Find where the given text appears and provide that cell's center as (x, y) coordinate. 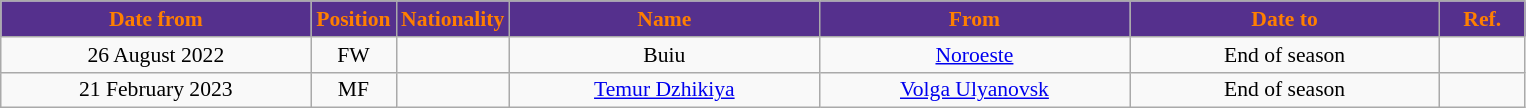
Buiu (664, 55)
26 August 2022 (156, 55)
From (974, 19)
Position (354, 19)
MF (354, 90)
Temur Dzhikiya (664, 90)
Date to (1285, 19)
Volga Ulyanovsk (974, 90)
FW (354, 55)
21 February 2023 (156, 90)
Nationality (452, 19)
Ref. (1482, 19)
Date from (156, 19)
Noroeste (974, 55)
Name (664, 19)
